Search for the cell housing the specified text and yield its [X, Y] center coordinate. 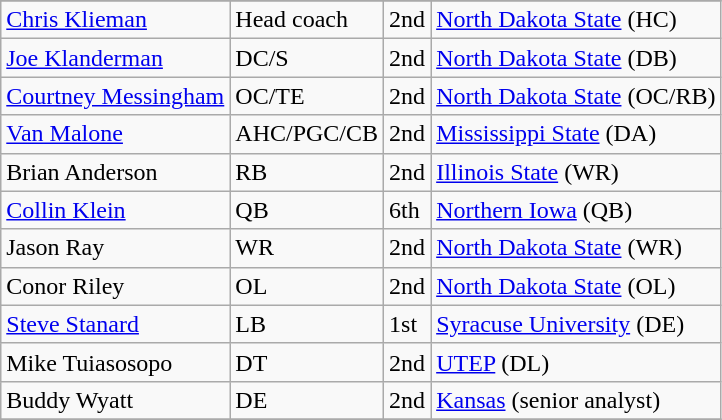
QB [307, 210]
Syracuse University (DE) [576, 324]
1st [408, 324]
Collin Klein [116, 210]
Head coach [307, 20]
North Dakota State (OC/RB) [576, 96]
Chris Klieman [116, 20]
Courtney Messingham [116, 96]
Joe Klanderman [116, 58]
Mississippi State (DA) [576, 134]
Jason Ray [116, 248]
WR [307, 248]
Mike Tuiasosopo [116, 362]
Brian Anderson [116, 172]
RB [307, 172]
Steve Stanard [116, 324]
Conor Riley [116, 286]
OL [307, 286]
Kansas (senior analyst) [576, 400]
North Dakota State (DB) [576, 58]
Northern Iowa (QB) [576, 210]
North Dakota State (OL) [576, 286]
DC/S [307, 58]
OC/TE [307, 96]
UTEP (DL) [576, 362]
6th [408, 210]
North Dakota State (HC) [576, 20]
LB [307, 324]
Buddy Wyatt [116, 400]
DT [307, 362]
Illinois State (WR) [576, 172]
DE [307, 400]
North Dakota State (WR) [576, 248]
Van Malone [116, 134]
AHC/PGC/CB [307, 134]
